Output the [x, y] coordinate of the center of the cell containing the given text.  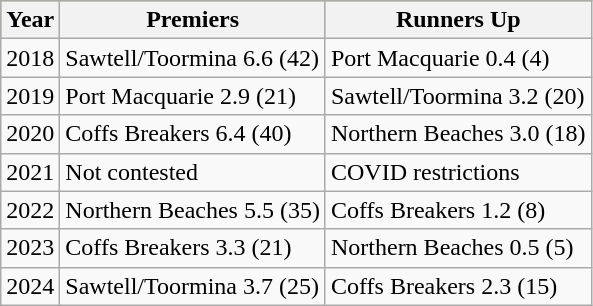
Premiers [193, 20]
2019 [30, 96]
Coffs Breakers 2.3 (15) [458, 286]
Sawtell/Toormina 6.6 (42) [193, 58]
Coffs Breakers 1.2 (8) [458, 210]
Runners Up [458, 20]
Year [30, 20]
Port Macquarie 2.9 (21) [193, 96]
Coffs Breakers 6.4 (40) [193, 134]
Northern Beaches 3.0 (18) [458, 134]
COVID restrictions [458, 172]
Port Macquarie 0.4 (4) [458, 58]
Coffs Breakers 3.3 (21) [193, 248]
Sawtell/Toormina 3.2 (20) [458, 96]
Northern Beaches 5.5 (35) [193, 210]
2020 [30, 134]
2023 [30, 248]
Not contested [193, 172]
Sawtell/Toormina 3.7 (25) [193, 286]
Northern Beaches 0.5 (5) [458, 248]
2024 [30, 286]
2018 [30, 58]
2021 [30, 172]
2022 [30, 210]
